Extract the [X, Y] coordinate from the center of the cell holding the provided text.  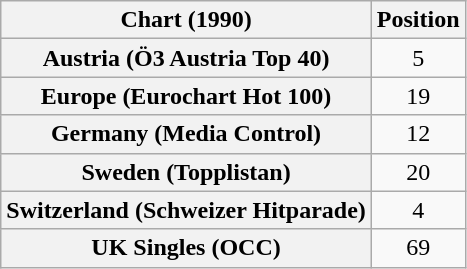
12 [418, 134]
Switzerland (Schweizer Hitparade) [186, 210]
69 [418, 248]
20 [418, 172]
Sweden (Topplistan) [186, 172]
Position [418, 20]
5 [418, 58]
Austria (Ö3 Austria Top 40) [186, 58]
Chart (1990) [186, 20]
4 [418, 210]
Germany (Media Control) [186, 134]
Europe (Eurochart Hot 100) [186, 96]
19 [418, 96]
UK Singles (OCC) [186, 248]
